For the text-containing cell, return its midpoint in (X, Y) coordinate format. 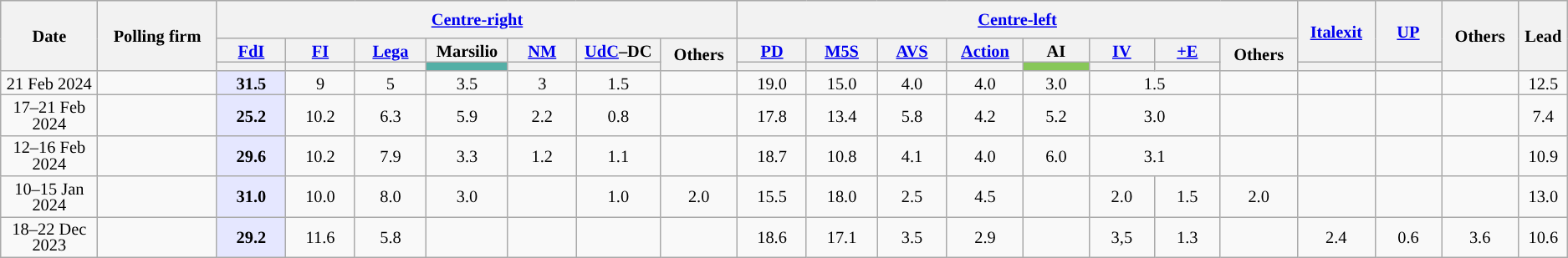
M5S (841, 50)
4.2 (985, 115)
Lega (390, 50)
6.3 (390, 115)
0.8 (618, 115)
Italexit (1336, 31)
17.8 (773, 115)
3.3 (467, 155)
11.6 (321, 237)
+E (1187, 50)
18.7 (773, 155)
UP (1408, 31)
2.9 (985, 237)
3 (542, 82)
Marsilio (467, 50)
PD (773, 50)
3.6 (1480, 237)
1.2 (542, 155)
5 (390, 82)
6.0 (1056, 155)
0.6 (1408, 237)
Date (49, 35)
1.3 (1187, 237)
Lead (1544, 35)
31.5 (251, 82)
13.4 (841, 115)
2.5 (912, 197)
10.0 (321, 197)
2.4 (1336, 237)
AI (1056, 50)
18.0 (841, 197)
19.0 (773, 82)
25.2 (251, 115)
15.5 (773, 197)
12–16 Feb 2024 (49, 155)
9 (321, 82)
17–21 Feb 2024 (49, 115)
AVS (912, 50)
Centre-left (1018, 18)
Centre-right (477, 18)
4.1 (912, 155)
5.9 (467, 115)
18–22 Dec 2023 (49, 237)
21 Feb 2024 (49, 82)
1.1 (618, 155)
18.6 (773, 237)
10–15 Jan 2024 (49, 197)
3,5 (1121, 237)
17.1 (841, 237)
10.9 (1544, 155)
31.0 (251, 197)
29.6 (251, 155)
13.0 (1544, 197)
8.0 (390, 197)
7.9 (390, 155)
IV (1121, 50)
FdI (251, 50)
4.5 (985, 197)
FI (321, 50)
15.0 (841, 82)
1.0 (618, 197)
7.4 (1544, 115)
NM (542, 50)
10.6 (1544, 237)
Polling firm (157, 35)
3.1 (1154, 155)
5.2 (1056, 115)
12.5 (1544, 82)
Action (985, 50)
2.2 (542, 115)
29.2 (251, 237)
10.8 (841, 155)
UdC–DC (618, 50)
